Find where the given text appears and provide that cell's center as (x, y) coordinate. 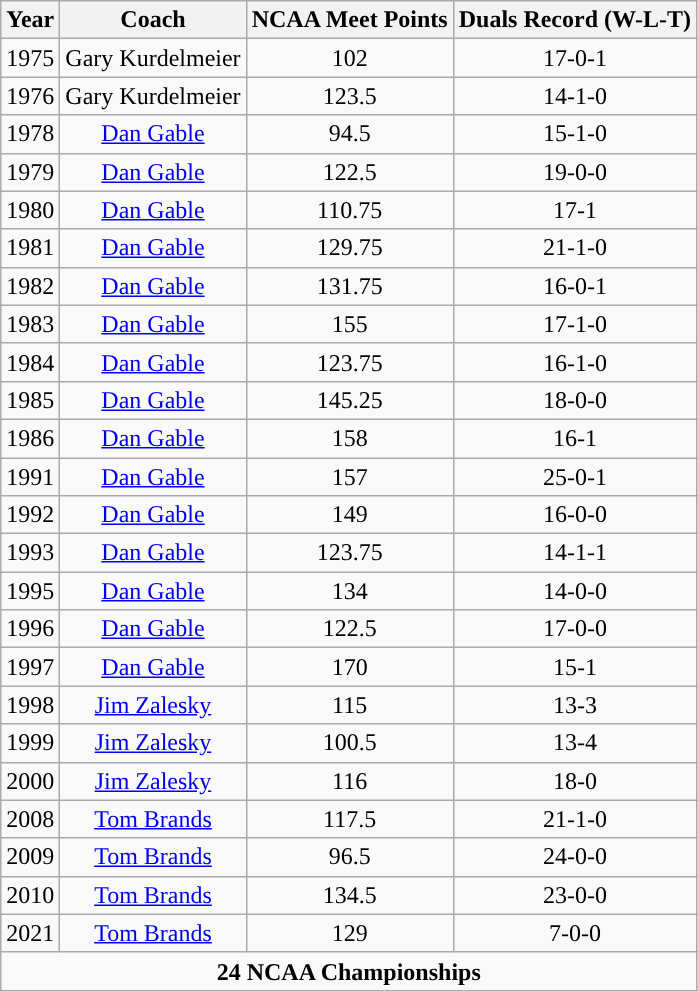
129 (350, 933)
16-1-0 (574, 362)
Coach (153, 20)
100.5 (350, 743)
170 (350, 667)
NCAA Meet Points (350, 20)
1986 (30, 438)
1984 (30, 362)
18-0 (574, 781)
96.5 (350, 857)
1983 (30, 324)
102 (350, 58)
2009 (30, 857)
1975 (30, 58)
17-1 (574, 210)
145.25 (350, 400)
2010 (30, 895)
23-0-0 (574, 895)
1979 (30, 172)
1976 (30, 96)
15-1 (574, 667)
1993 (30, 553)
1991 (30, 477)
134.5 (350, 895)
14-1-1 (574, 553)
94.5 (350, 134)
1995 (30, 591)
15-1-0 (574, 134)
Year (30, 20)
14-1-0 (574, 96)
134 (350, 591)
117.5 (350, 819)
110.75 (350, 210)
24-0-0 (574, 857)
24 NCAA Championships (349, 971)
1978 (30, 134)
1980 (30, 210)
123.5 (350, 96)
17-0-1 (574, 58)
16-1 (574, 438)
149 (350, 515)
18-0-0 (574, 400)
13-4 (574, 743)
1992 (30, 515)
14-0-0 (574, 591)
155 (350, 324)
157 (350, 477)
2000 (30, 781)
1999 (30, 743)
116 (350, 781)
158 (350, 438)
16-0-0 (574, 515)
115 (350, 705)
129.75 (350, 248)
131.75 (350, 286)
25-0-1 (574, 477)
1981 (30, 248)
16-0-1 (574, 286)
2008 (30, 819)
17-1-0 (574, 324)
Duals Record (W-L-T) (574, 20)
2021 (30, 933)
7-0-0 (574, 933)
1985 (30, 400)
1997 (30, 667)
17-0-0 (574, 629)
1998 (30, 705)
1996 (30, 629)
1982 (30, 286)
19-0-0 (574, 172)
13-3 (574, 705)
